Find where the given text appears and provide that cell's center as [x, y] coordinate. 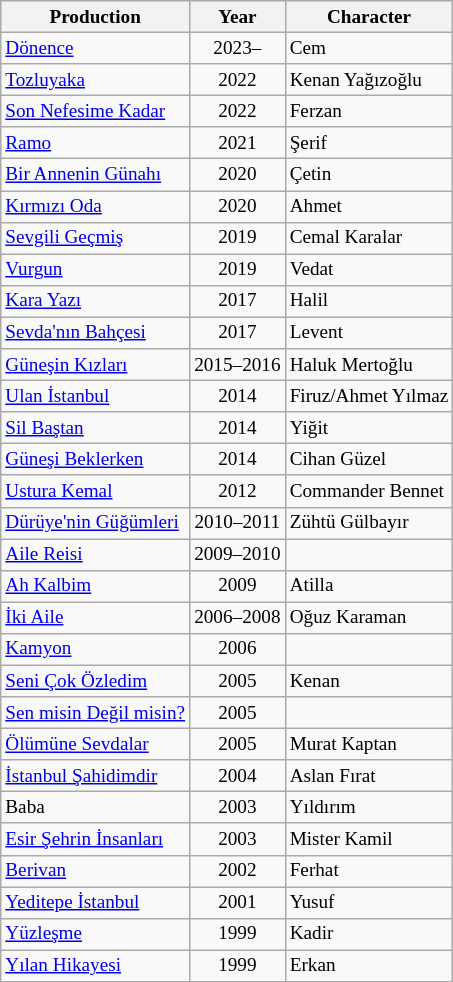
Aile Reisi [96, 554]
Cihan Güzel [369, 460]
Levent [369, 333]
İstanbul Şahidimdir [96, 776]
Oğuz Karaman [369, 618]
Sen misin Değil misin? [96, 713]
2010–2011 [238, 523]
Ah Kalbim [96, 586]
2006–2008 [238, 618]
2001 [238, 902]
Berivan [96, 871]
Aslan Fırat [369, 776]
Esir Şehrin İnsanları [96, 839]
Kırmızı Oda [96, 206]
Vurgun [96, 270]
Yusuf [369, 902]
Production [96, 17]
Ulan İstanbul [96, 396]
Sil Baştan [96, 428]
2009–2010 [238, 554]
2021 [238, 143]
Year [238, 17]
Ustura Kemal [96, 491]
Kenan Yağızoğlu [369, 80]
Kadir [369, 934]
Dönence [96, 48]
Zühtü Gülbayır [369, 523]
Bir Annenin Günahı [96, 175]
Murat Kaptan [369, 744]
Character [369, 17]
Ölümüne Sevdalar [96, 744]
2012 [238, 491]
Ferhat [369, 871]
Yılan Hikayesi [96, 966]
Seni Çok Özledim [96, 681]
Mister Kamil [369, 839]
Yıldırım [369, 808]
Baba [96, 808]
Vedat [369, 270]
Ferzan [369, 111]
Yüzleşme [96, 934]
Cemal Karalar [369, 238]
Sevgili Geçmiş [96, 238]
Dürüye'nin Güğümleri [96, 523]
İki Aile [96, 618]
Güneşi Beklerken [96, 460]
Halil [369, 301]
Commander Bennet [369, 491]
2009 [238, 586]
Cem [369, 48]
Kenan [369, 681]
Yiğit [369, 428]
Kamyon [96, 649]
Sevda'nın Bahçesi [96, 333]
2004 [238, 776]
Şerif [369, 143]
2023– [238, 48]
Kara Yazı [96, 301]
Yeditepe İstanbul [96, 902]
Son Nefesime Kadar [96, 111]
Çetin [369, 175]
Firuz/Ahmet Yılmaz [369, 396]
2015–2016 [238, 365]
2002 [238, 871]
Ramo [96, 143]
Atilla [369, 586]
Erkan [369, 966]
Ahmet [369, 206]
Haluk Mertoğlu [369, 365]
Tozluyaka [96, 80]
Güneşin Kızları [96, 365]
2006 [238, 649]
